Extract the (X, Y) coordinate from the center of the cell holding the provided text.  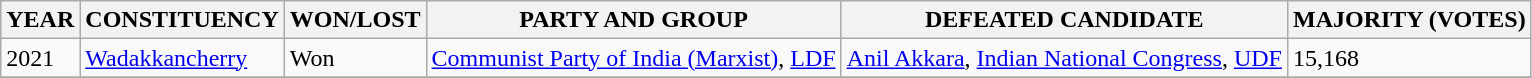
Anil Akkara, Indian National Congress, UDF (1064, 58)
Communist Party of India (Marxist), LDF (634, 58)
PARTY AND GROUP (634, 20)
YEAR (40, 20)
2021 (40, 58)
CONSTITUENCY (182, 20)
WON/LOST (355, 20)
DEFEATED CANDIDATE (1064, 20)
15,168 (1409, 58)
MAJORITY (VOTES) (1409, 20)
Wadakkancherry (182, 58)
Won (355, 58)
